Identify which cell holds the provided text, then report its [X, Y] central coordinate. 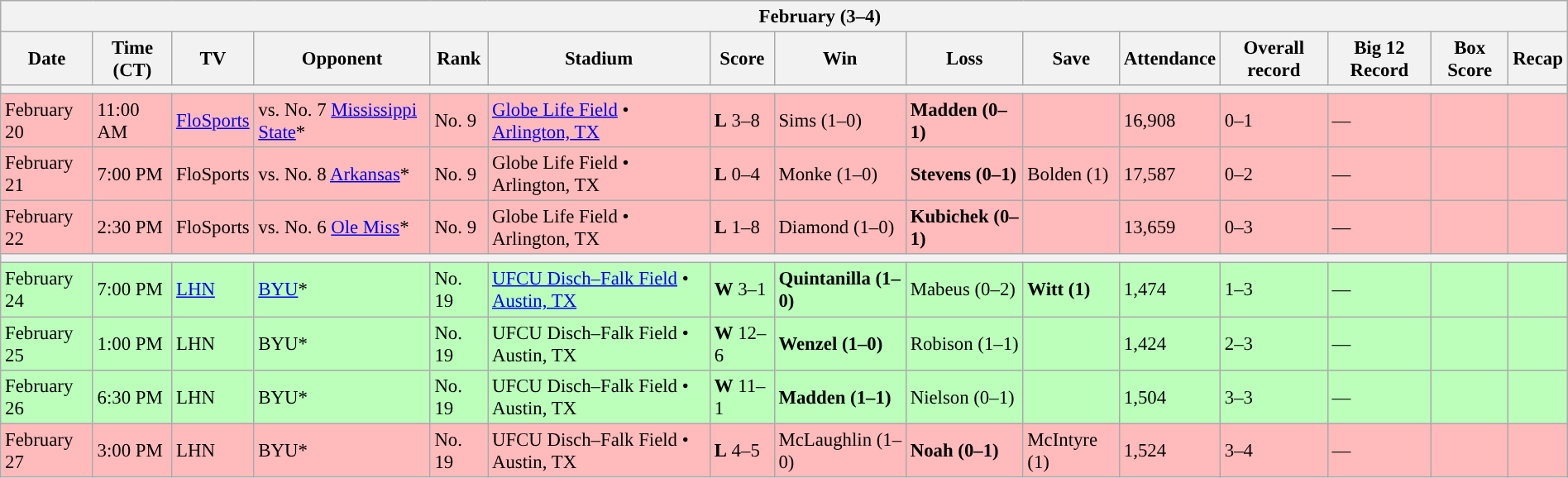
Robison (1–1) [964, 342]
February (3–4) [784, 17]
Opponent [342, 58]
11:00 AM [132, 121]
W 11–1 [742, 397]
Madden (0–1) [964, 121]
Big 12 Record [1379, 58]
Madden (1–1) [840, 397]
Diamond (1–0) [840, 228]
Stevens (0–1) [964, 174]
Recap [1538, 58]
1,474 [1169, 289]
Date [46, 58]
vs. No. 7 Mississippi State* [342, 121]
Box Score [1470, 58]
1,424 [1169, 342]
February 24 [46, 289]
3–3 [1274, 397]
6:30 PM [132, 397]
13,659 [1169, 228]
February 21 [46, 174]
1–3 [1274, 289]
3–4 [1274, 450]
Sims (1–0) [840, 121]
Mabeus (0–2) [964, 289]
McLaughlin (1–0) [840, 450]
1:00 PM [132, 342]
vs. No. 8 Arkansas* [342, 174]
Attendance [1169, 58]
Wenzel (1–0) [840, 342]
3:00 PM [132, 450]
Monke (1–0) [840, 174]
16,908 [1169, 121]
W 12–6 [742, 342]
Nielson (0–1) [964, 397]
TV [213, 58]
Rank [459, 58]
17,587 [1169, 174]
1,524 [1169, 450]
L 1–8 [742, 228]
McIntyre (1) [1071, 450]
Overall record [1274, 58]
2:30 PM [132, 228]
L 0–4 [742, 174]
February 25 [46, 342]
W 3–1 [742, 289]
Win [840, 58]
Witt (1) [1071, 289]
Bolden (1) [1071, 174]
1,504 [1169, 397]
Score [742, 58]
L 4–5 [742, 450]
vs. No. 6 Ole Miss* [342, 228]
Stadium [599, 58]
Save [1071, 58]
Noah (0–1) [964, 450]
0–1 [1274, 121]
February 20 [46, 121]
February 26 [46, 397]
Time (CT) [132, 58]
0–2 [1274, 174]
L 3–8 [742, 121]
February 27 [46, 450]
Loss [964, 58]
Kubichek (0–1) [964, 228]
2–3 [1274, 342]
Quintanilla (1–0) [840, 289]
0–3 [1274, 228]
February 22 [46, 228]
